Search for the cell housing the specified text and yield its (X, Y) center coordinate. 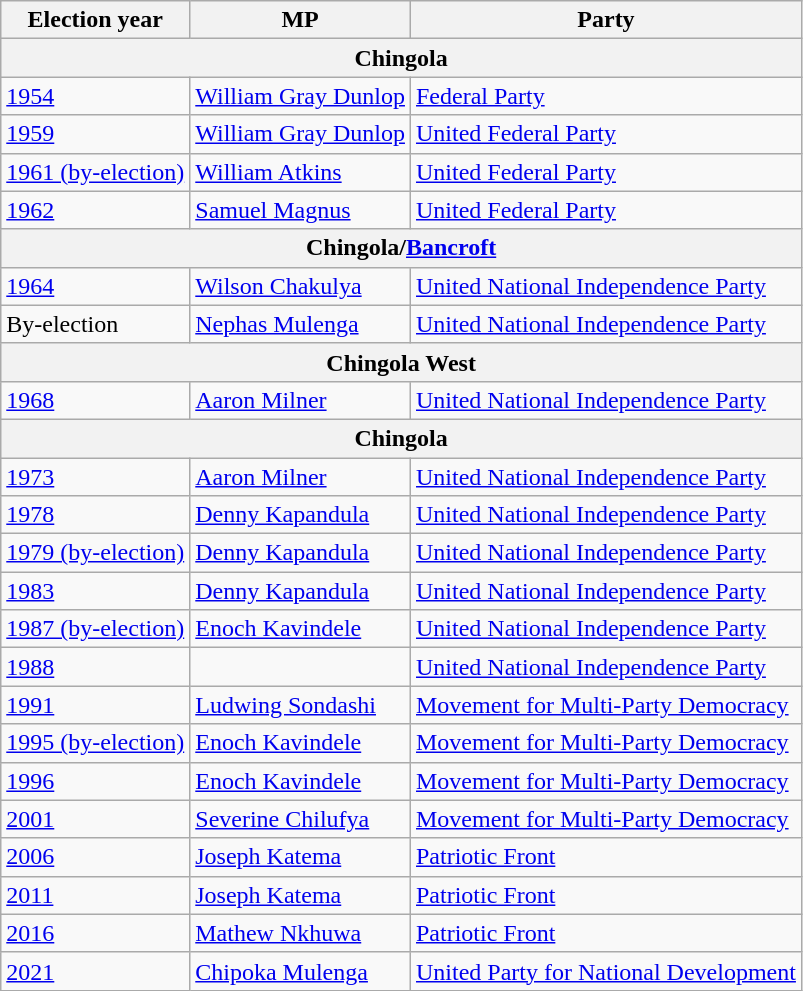
1979 (by-election) (96, 553)
By-election (96, 324)
Election year (96, 20)
William Atkins (300, 172)
1996 (96, 781)
1964 (96, 286)
1962 (96, 210)
United Party for National Development (606, 971)
1991 (96, 705)
2021 (96, 971)
1959 (96, 134)
Nephas Mulenga (300, 324)
Chipoka Mulenga (300, 971)
1961 (by-election) (96, 172)
MP (300, 20)
1983 (96, 591)
1968 (96, 400)
Samuel Magnus (300, 210)
1988 (96, 667)
1978 (96, 515)
Party (606, 20)
2006 (96, 857)
Federal Party (606, 96)
2011 (96, 895)
Chingola West (402, 362)
2001 (96, 819)
2016 (96, 933)
1987 (by-election) (96, 629)
1954 (96, 96)
Ludwing Sondashi (300, 705)
Mathew Nkhuwa (300, 933)
Severine Chilufya (300, 819)
1973 (96, 477)
Wilson Chakulya (300, 286)
Chingola/Bancroft (402, 248)
1995 (by-election) (96, 743)
